Search for the cell housing the specified text and yield its (x, y) center coordinate. 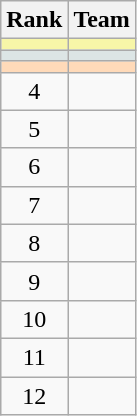
4 (34, 91)
11 (34, 357)
9 (34, 281)
12 (34, 395)
5 (34, 129)
7 (34, 205)
10 (34, 319)
Rank (34, 20)
6 (34, 167)
Team (102, 20)
8 (34, 243)
